Search for the cell housing the specified text and yield its (X, Y) center coordinate. 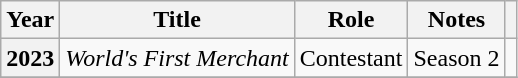
Contestant (351, 58)
World's First Merchant (177, 58)
2023 (30, 58)
Role (351, 20)
Notes (456, 20)
Season 2 (456, 58)
Title (177, 20)
Year (30, 20)
